Detect which cell encompasses the target text, then output its [X, Y] center coordinate. 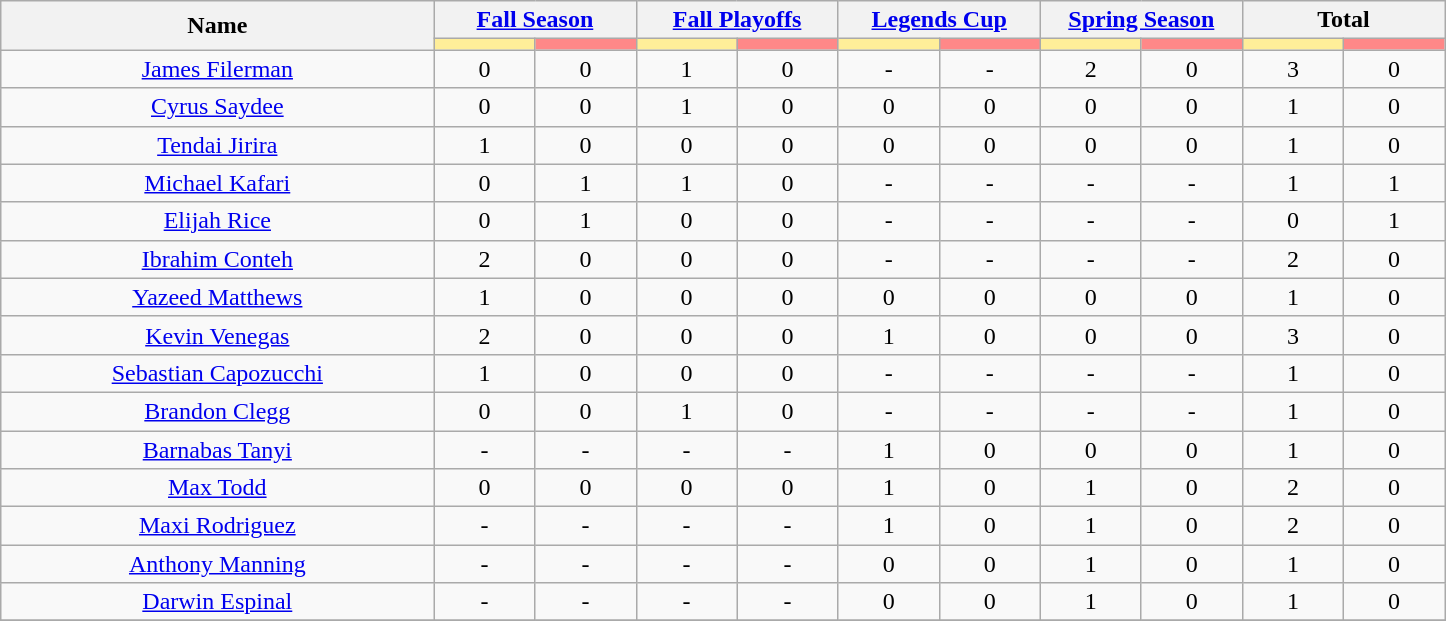
Darwin Espinal [218, 602]
Maxi Rodriguez [218, 526]
Barnabas Tanyi [218, 449]
Tendai Jirira [218, 145]
Name [218, 26]
Michael Kafari [218, 183]
Yazeed Matthews [218, 297]
Elijah Rice [218, 221]
Kevin Venegas [218, 335]
Fall Playoffs [737, 20]
Total [1343, 20]
Cyrus Saydee [218, 107]
Sebastian Capozucchi [218, 373]
Spring Season [1141, 20]
Legends Cup [939, 20]
Brandon Clegg [218, 411]
Ibrahim Conteh [218, 259]
James Filerman [218, 69]
Max Todd [218, 488]
Anthony Manning [218, 564]
Fall Season [535, 20]
